Provide the [x, y] coordinate of the cell's center where the given text is located.  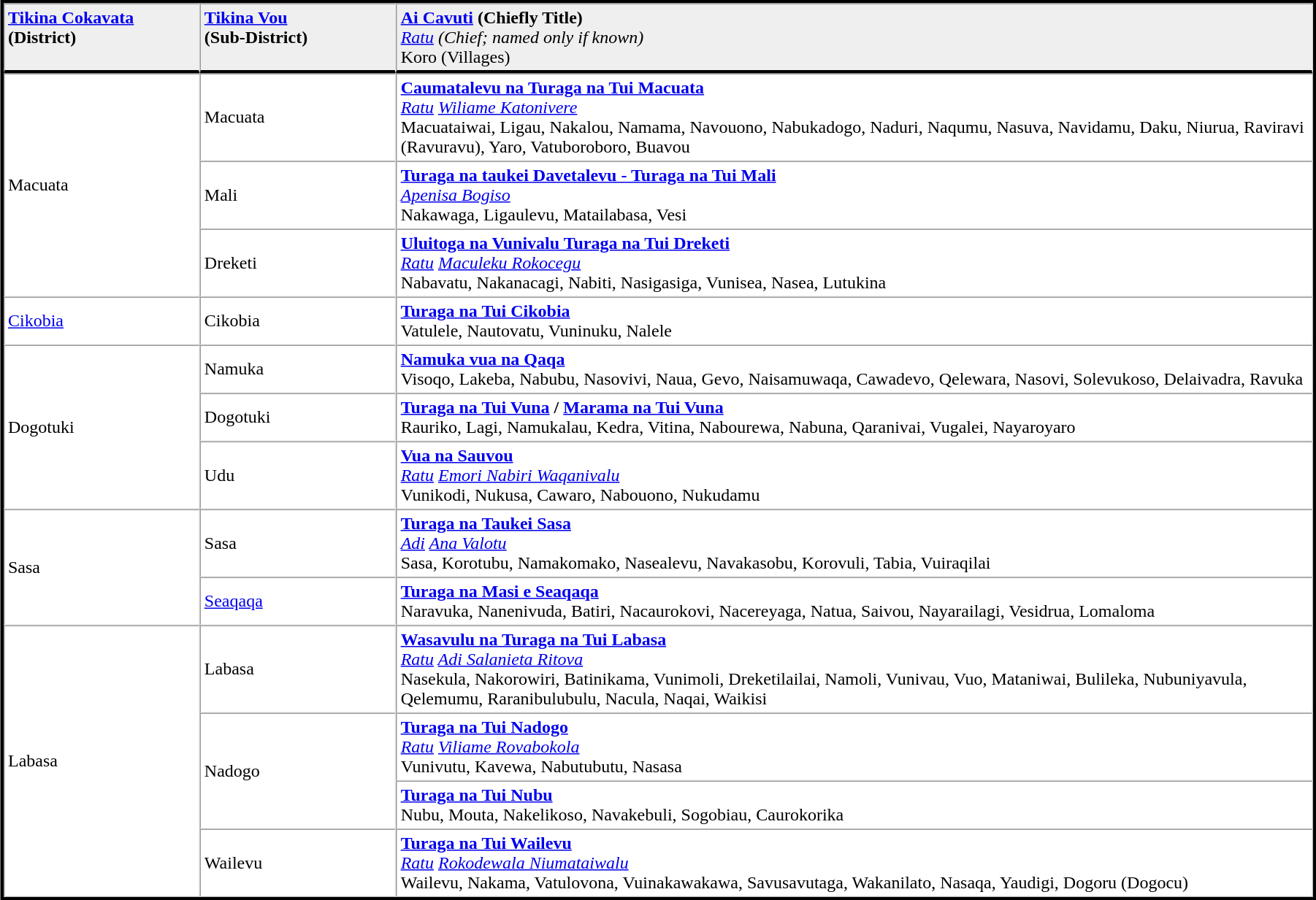
Turaga na Masi e SeaqaqaNaravuka, Nanenivuda, Batiri, Nacaurokovi, Nacereyaga, Natua, Saivou, Nayarailagi, Vesidrua, Lomaloma [854, 601]
Mali [298, 194]
Turaga na taukei Davetalevu - Turaga na Tui MaliApenisa BogisoNakawaga, Ligaulevu, Matailabasa, Vesi [854, 194]
Namuka [298, 369]
Dreketi [298, 263]
Tikina Cokavata(District) [102, 38]
Uluitoga na Vunivalu Turaga na Tui DreketiRatu Maculeku RokoceguNabavatu, Nakanacagi, Nabiti, Nasigasiga, Vunisea, Nasea, Lutukina [854, 263]
Vua na SauvouRatu Emori Nabiri WaqanivaluVunikodi, Nukusa, Cawaro, Nabouono, Nukudamu [854, 474]
Turaga na Tui Vuna / Marama na Tui VunaRauriko, Lagi, Namukalau, Kedra, Vitina, Nabourewa, Nabuna, Qaranivai, Vugalei, Nayaroyaro [854, 417]
Seaqaqa [298, 601]
Turaga na Taukei SasaAdi Ana ValotuSasa, Korotubu, Namakomako, Nasealevu, Navakasobu, Korovuli, Tabia, Vuiraqilai [854, 543]
Udu [298, 474]
Wailevu [298, 863]
Turaga na Tui NubuNubu, Mouta, Nakelikoso, Navakebuli, Sogobiau, Caurokorika [854, 805]
Ai Cavuti (Chiefly Title)Ratu (Chief; named only if known)Koro (Villages) [854, 38]
Tikina Vou(Sub-District) [298, 38]
Nadogo [298, 771]
Turaga na Tui CikobiaVatulele, Nautovatu, Vuninuku, Nalele [854, 320]
Namuka vua na Qaqa Visoqo, Lakeba, Nabubu, Nasovivi, Naua, Gevo, Naisamuwaqa, Cawadevo, Qelewara, Nasovi, Solevukoso, Delaivadra, Ravuka [854, 369]
Turaga na Tui NadogoRatu Viliame RovabokolaVunivutu, Kavewa, Nabutubutu, Nasasa [854, 746]
